Return the [x, y] coordinate for the center point of the cell that contains the specified text.  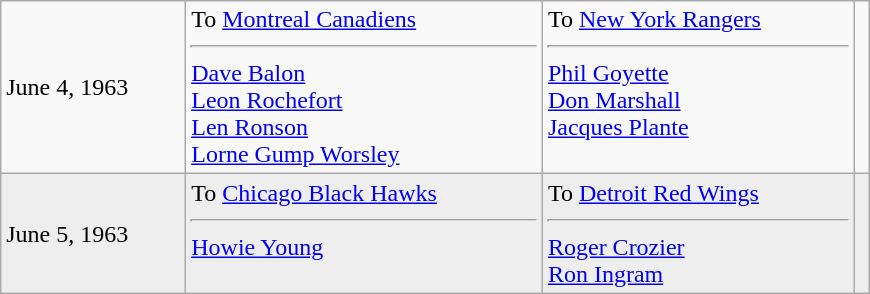
To New York RangersPhil GoyetteDon MarshallJacques Plante [698, 88]
June 4, 1963 [94, 88]
To Chicago Black HawksHowie Young [364, 234]
June 5, 1963 [94, 234]
To Detroit Red WingsRoger CrozierRon Ingram [698, 234]
To Montreal CanadiensDave BalonLeon RochefortLen RonsonLorne Gump Worsley [364, 88]
